Determine the [X, Y] coordinate at the center of the cell enclosing the given text.  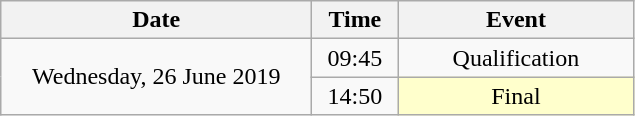
09:45 [355, 58]
Final [516, 96]
14:50 [355, 96]
Time [355, 20]
Wednesday, 26 June 2019 [156, 77]
Date [156, 20]
Qualification [516, 58]
Event [516, 20]
